For the text-containing cell, return its midpoint in (x, y) coordinate format. 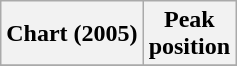
Peakposition (189, 34)
Chart (2005) (72, 34)
